For the text-containing cell, return its midpoint in (X, Y) coordinate format. 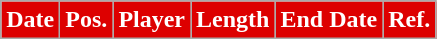
Pos. (86, 20)
Player (152, 20)
Date (30, 20)
Ref. (410, 20)
Length (233, 20)
End Date (329, 20)
